Detect which cell encompasses the target text, then output its (x, y) center coordinate. 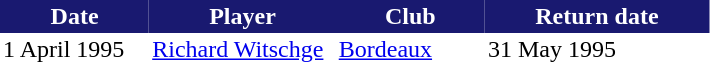
Club (410, 16)
Return date (597, 16)
Date (74, 16)
Player (242, 16)
